Scan for the cell matching the given text and deliver its [X, Y] coordinate at center. 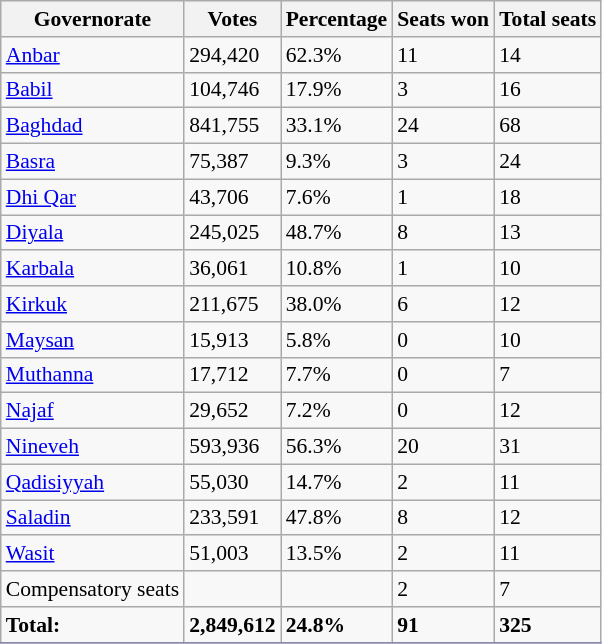
Compensatory seats [92, 589]
16 [548, 90]
10.8% [337, 269]
13.5% [337, 554]
Basra [92, 162]
245,025 [232, 233]
2,849,612 [232, 625]
Nineveh [92, 447]
Najaf [92, 411]
38.0% [337, 304]
Baghdad [92, 126]
13 [548, 233]
Total seats [548, 19]
14 [548, 55]
Governorate [92, 19]
Kirkuk [92, 304]
48.7% [337, 233]
7.2% [337, 411]
14.7% [337, 482]
43,706 [232, 197]
17.9% [337, 90]
55,030 [232, 482]
9.3% [337, 162]
Wasit [92, 554]
Dhi Qar [92, 197]
91 [443, 625]
20 [443, 447]
Maysan [92, 340]
31 [548, 447]
68 [548, 126]
294,420 [232, 55]
7.6% [337, 197]
62.3% [337, 55]
Qadisiyyah [92, 482]
29,652 [232, 411]
Diyala [92, 233]
Percentage [337, 19]
Votes [232, 19]
18 [548, 197]
Babil [92, 90]
47.8% [337, 518]
7.7% [337, 375]
17,712 [232, 375]
593,936 [232, 447]
Saladin [92, 518]
51,003 [232, 554]
24.8% [337, 625]
104,746 [232, 90]
233,591 [232, 518]
325 [548, 625]
Karbala [92, 269]
6 [443, 304]
5.8% [337, 340]
841,755 [232, 126]
Muthanna [92, 375]
75,387 [232, 162]
Total: [92, 625]
Anbar [92, 55]
211,675 [232, 304]
36,061 [232, 269]
15,913 [232, 340]
56.3% [337, 447]
33.1% [337, 126]
Seats won [443, 19]
